Detect which cell encompasses the target text, then output its (x, y) center coordinate. 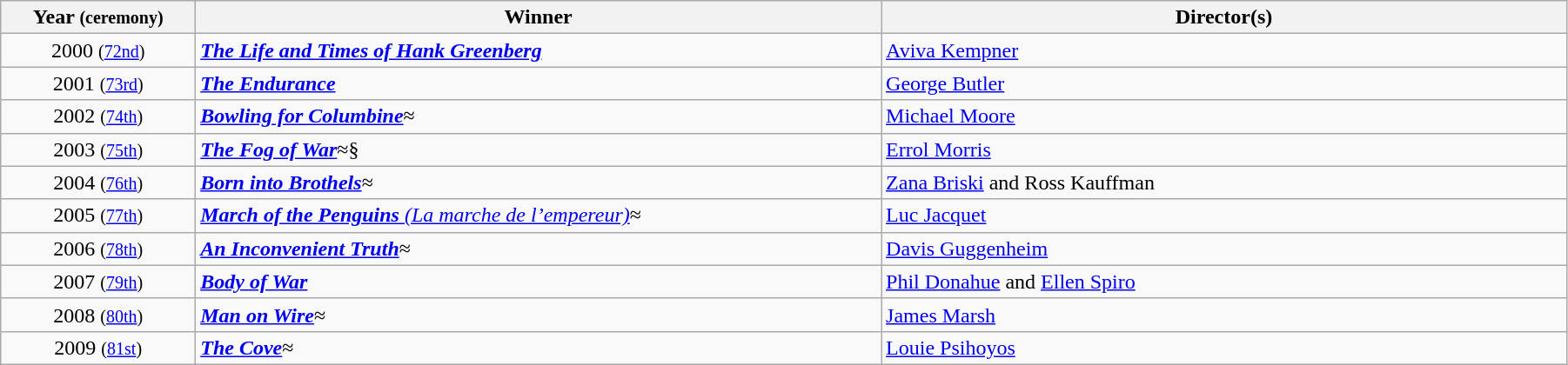
2003 (75th) (98, 149)
Body of War (539, 282)
2000 (72nd) (98, 50)
The Life and Times of Hank Greenberg (539, 50)
2005 (77th) (98, 216)
Year (ceremony) (98, 17)
George Butler (1224, 83)
Louie Psihoyos (1224, 348)
2001 (73rd) (98, 83)
2007 (79th) (98, 282)
March of the Penguins (La marche de l’empereur)≈ (539, 216)
2004 (76th) (98, 182)
Zana Briski and Ross Kauffman (1224, 182)
2006 (78th) (98, 249)
Davis Guggenheim (1224, 249)
The Cove≈ (539, 348)
James Marsh (1224, 315)
Director(s) (1224, 17)
2009 (81st) (98, 348)
Errol Morris (1224, 149)
Michael Moore (1224, 116)
Luc Jacquet (1224, 216)
Born into Brothels≈ (539, 182)
Bowling for Columbine≈ (539, 116)
The Fog of War≈§ (539, 149)
The Endurance (539, 83)
An Inconvenient Truth≈ (539, 249)
Aviva Kempner (1224, 50)
Winner (539, 17)
Man on Wire≈ (539, 315)
Phil Donahue and Ellen Spiro (1224, 282)
2002 (74th) (98, 116)
2008 (80th) (98, 315)
